Scan for the cell matching the given text and deliver its [X, Y] coordinate at center. 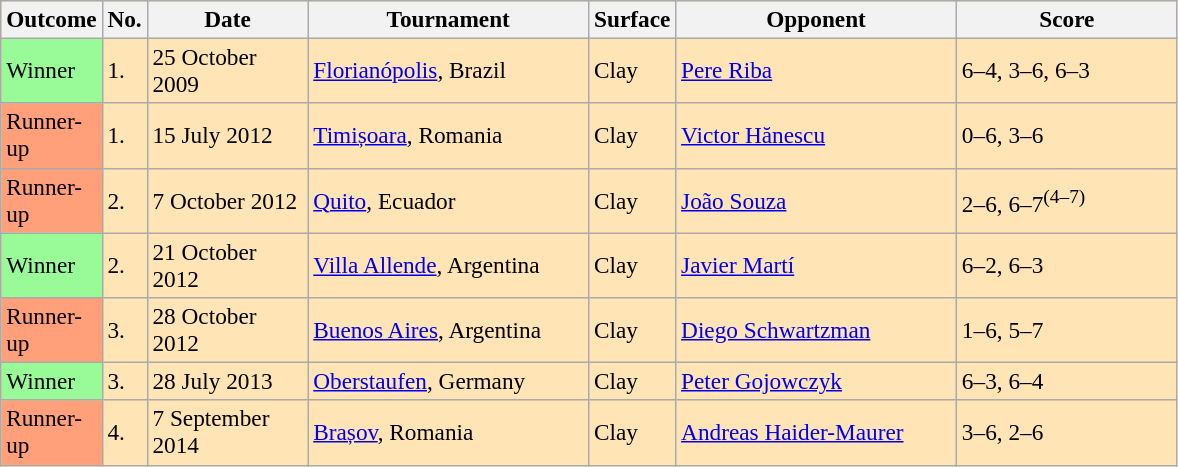
Oberstaufen, Germany [448, 381]
Florianópolis, Brazil [448, 70]
7 September 2014 [228, 432]
4. [124, 432]
15 July 2012 [228, 136]
Surface [632, 19]
Outcome [52, 19]
Tournament [448, 19]
Quito, Ecuador [448, 200]
1–6, 5–7 [1066, 330]
28 October 2012 [228, 330]
3–6, 2–6 [1066, 432]
Pere Riba [816, 70]
Andreas Haider-Maurer [816, 432]
21 October 2012 [228, 264]
6–2, 6–3 [1066, 264]
Javier Martí [816, 264]
Opponent [816, 19]
No. [124, 19]
Villa Allende, Argentina [448, 264]
6–3, 6–4 [1066, 381]
Brașov, Romania [448, 432]
Timișoara, Romania [448, 136]
28 July 2013 [228, 381]
2–6, 6–7(4–7) [1066, 200]
6–4, 3–6, 6–3 [1066, 70]
7 October 2012 [228, 200]
Diego Schwartzman [816, 330]
Victor Hănescu [816, 136]
Buenos Aires, Argentina [448, 330]
0–6, 3–6 [1066, 136]
Score [1066, 19]
João Souza [816, 200]
25 October 2009 [228, 70]
Date [228, 19]
Peter Gojowczyk [816, 381]
